Extract the (x, y) coordinate from the center of the cell holding the provided text.  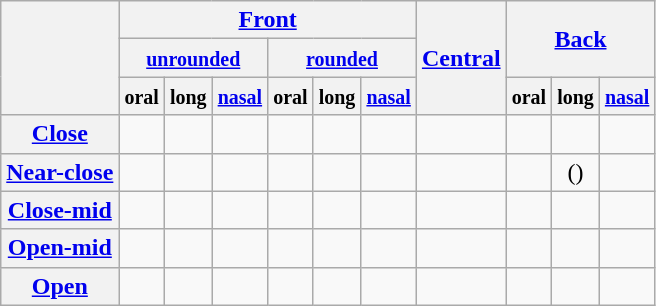
Back (580, 39)
Close (60, 134)
Near-close (60, 172)
Central (461, 58)
Close-mid (60, 210)
Open-mid (60, 248)
rounded (342, 58)
Front (268, 20)
() (576, 172)
Open (60, 286)
unrounded (194, 58)
